Return [X, Y] of the center of cell containing provided text 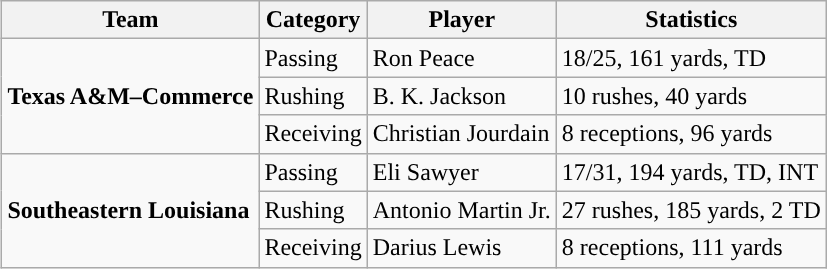
27 rushes, 185 yards, 2 TD [691, 210]
Southeastern Louisiana [130, 210]
Antonio Martin Jr. [462, 210]
18/25, 161 yards, TD [691, 58]
Team [130, 20]
17/31, 194 yards, TD, INT [691, 172]
Ron Peace [462, 58]
Darius Lewis [462, 248]
B. K. Jackson [462, 96]
8 receptions, 96 yards [691, 134]
Christian Jourdain [462, 134]
Player [462, 20]
Texas A&M–Commerce [130, 96]
Category [313, 20]
Eli Sawyer [462, 172]
Statistics [691, 20]
10 rushes, 40 yards [691, 96]
8 receptions, 111 yards [691, 248]
